Provide the [x, y] coordinate of the cell's center where the given text is located.  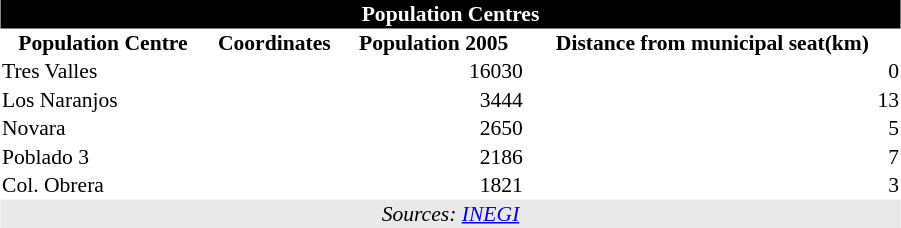
0 [712, 71]
Coordinates [274, 42]
Novara [102, 128]
16030 [434, 71]
Population Centre [102, 42]
1821 [434, 185]
13 [712, 100]
Sources: INEGI [450, 214]
Los Naranjos [102, 100]
Tres Valles [102, 71]
2186 [434, 156]
5 [712, 128]
Col. Obrera [102, 185]
Distance from municipal seat(km) [712, 42]
3444 [434, 100]
3 [712, 185]
Population Centres [450, 14]
Population 2005 [434, 42]
2650 [434, 128]
Poblado 3 [102, 156]
7 [712, 156]
